Detect which cell encompasses the target text, then output its [X, Y] center coordinate. 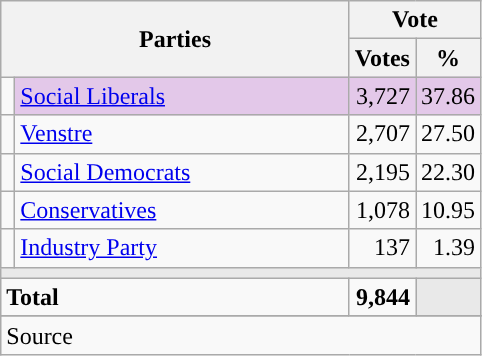
Conservatives [182, 210]
Parties [176, 39]
Vote [414, 20]
10.95 [448, 210]
Votes [382, 58]
% [448, 58]
22.30 [448, 172]
Social Democrats [182, 172]
3,727 [382, 96]
Venstre [182, 134]
Industry Party [182, 248]
37.86 [448, 96]
Source [241, 335]
1.39 [448, 248]
137 [382, 248]
Total [176, 297]
27.50 [448, 134]
1,078 [382, 210]
9,844 [382, 297]
Social Liberals [182, 96]
2,195 [382, 172]
2,707 [382, 134]
